Provide the (x, y) coordinate of the cell's center where the given text is located.  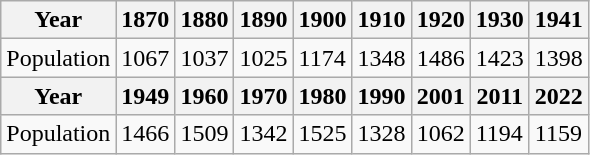
1037 (204, 58)
1509 (204, 134)
1159 (558, 134)
1342 (264, 134)
1174 (322, 58)
1398 (558, 58)
1941 (558, 20)
1960 (204, 96)
1990 (382, 96)
2011 (500, 96)
1970 (264, 96)
1194 (500, 134)
1025 (264, 58)
1880 (204, 20)
1348 (382, 58)
1890 (264, 20)
1466 (146, 134)
1423 (500, 58)
2001 (440, 96)
1900 (322, 20)
1949 (146, 96)
1525 (322, 134)
1910 (382, 20)
1920 (440, 20)
1067 (146, 58)
1980 (322, 96)
1486 (440, 58)
2022 (558, 96)
1062 (440, 134)
1328 (382, 134)
1930 (500, 20)
1870 (146, 20)
